Find where the given text appears and provide that cell's center as (X, Y) coordinate. 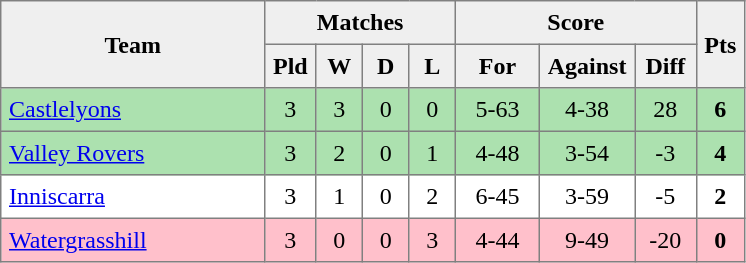
-3 (666, 153)
4-48 (497, 153)
4-44 (497, 240)
6-45 (497, 197)
3-59 (586, 197)
Inniscarra (133, 197)
4 (720, 153)
L (432, 66)
Pts (720, 44)
Castlelyons (133, 110)
Pld (290, 66)
-20 (666, 240)
Score (576, 23)
For (497, 66)
Matches (360, 23)
Valley Rovers (133, 153)
-5 (666, 197)
5-63 (497, 110)
Watergrasshill (133, 240)
6 (720, 110)
28 (666, 110)
Diff (666, 66)
W (339, 66)
9-49 (586, 240)
Team (133, 44)
3-54 (586, 153)
D (385, 66)
4-38 (586, 110)
Against (586, 66)
